Pinpoint the cell where the given text exists, returning its [X, Y] midpoint coordinate. 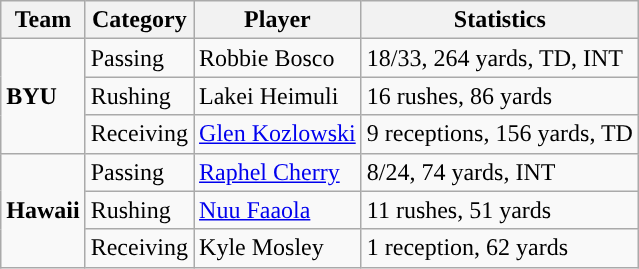
8/24, 74 yards, INT [500, 172]
Hawaii [43, 210]
18/33, 264 yards, TD, INT [500, 58]
9 receptions, 156 yards, TD [500, 134]
1 reception, 62 yards [500, 248]
Team [43, 20]
Glen Kozlowski [278, 134]
16 rushes, 86 yards [500, 96]
Category [139, 20]
11 rushes, 51 yards [500, 210]
Lakei Heimuli [278, 96]
BYU [43, 96]
Statistics [500, 20]
Robbie Bosco [278, 58]
Raphel Cherry [278, 172]
Nuu Faaola [278, 210]
Kyle Mosley [278, 248]
Player [278, 20]
